Determine the [X, Y] coordinate at the center of the cell enclosing the given text.  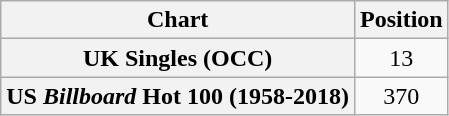
Chart [178, 20]
US Billboard Hot 100 (1958-2018) [178, 96]
13 [401, 58]
370 [401, 96]
Position [401, 20]
UK Singles (OCC) [178, 58]
